From the cell containing the given text, extract its center point as [X, Y] coordinate. 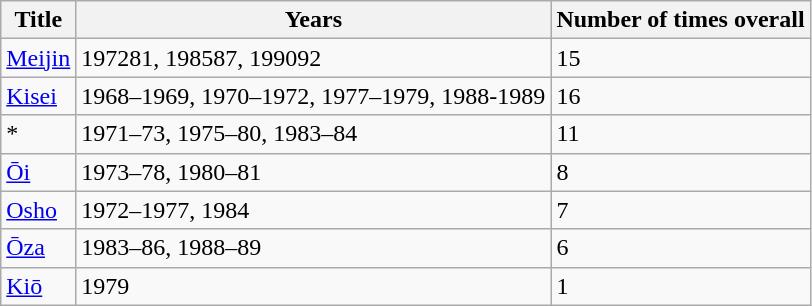
1971–73, 1975–80, 1983–84 [314, 134]
Ōi [38, 172]
1 [680, 286]
7 [680, 210]
Kiō [38, 286]
Osho [38, 210]
197281, 198587, 199092 [314, 58]
Number of times overall [680, 20]
11 [680, 134]
Ōza [38, 248]
Years [314, 20]
16 [680, 96]
1979 [314, 286]
1972–1977, 1984 [314, 210]
1968–1969, 1970–1972, 1977–1979, 1988-1989 [314, 96]
* [38, 134]
Kisei [38, 96]
8 [680, 172]
6 [680, 248]
15 [680, 58]
1973–78, 1980–81 [314, 172]
Meijin [38, 58]
Title [38, 20]
1983–86, 1988–89 [314, 248]
